From the cell containing the given text, extract its center point as (x, y) coordinate. 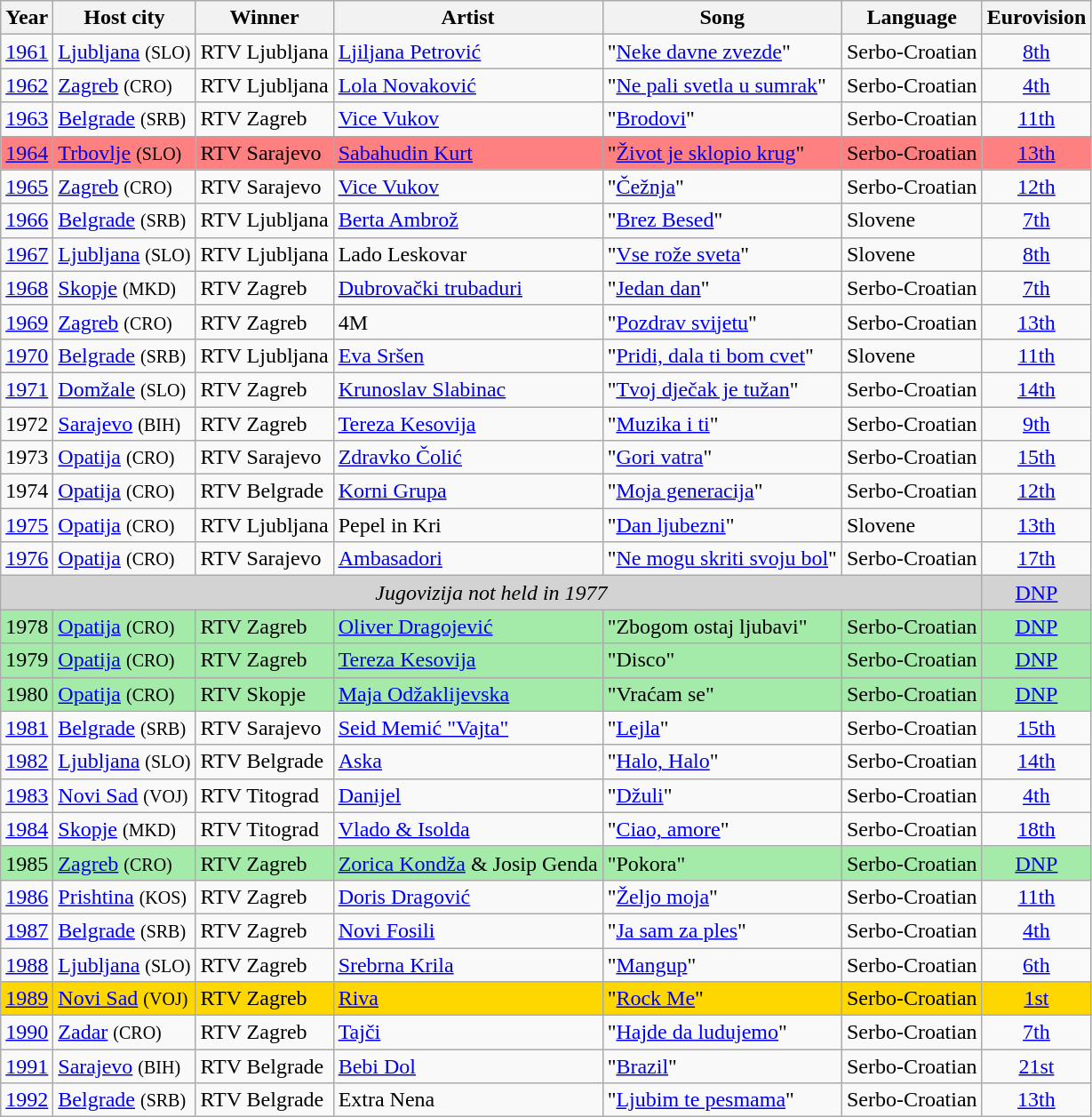
Jugovizija not held in 1977 (491, 593)
1965 (27, 187)
"Disco" (721, 660)
1972 (27, 424)
Zorica Kondža & Josip Genda (467, 863)
Doris Dragović (467, 897)
1963 (27, 119)
"Dan ljubezni" (721, 525)
"Džuli" (721, 795)
Lado Leskovar (467, 254)
Host city (124, 18)
Maja Odžaklijevska (467, 694)
Krunoslav Slabinac (467, 389)
Trbovlje (SLO) (124, 153)
"Zbogom ostaj ljubavi" (721, 626)
Ljiljana Petrović (467, 52)
"Neke davne zvezde" (721, 52)
Seid Memić "Vajta" (467, 728)
"Život je sklopio krug" (721, 153)
Riva (467, 999)
"Jedan dan" (721, 288)
Winner (265, 18)
"Brodovi" (721, 119)
Ambasadori (467, 559)
"Mangup" (721, 964)
1968 (27, 288)
Dubrovački trubaduri (467, 288)
21st (1036, 1066)
1990 (27, 1033)
"Ne pali svetla u sumrak" (721, 85)
"Vse rože sveta" (721, 254)
1961 (27, 52)
1982 (27, 762)
"Halo, Halo" (721, 762)
"Ja sam za ples" (721, 930)
Vlado & Isolda (467, 829)
1986 (27, 897)
1973 (27, 458)
Artist (467, 18)
"Muzika i ti" (721, 424)
Eurovision (1036, 18)
1981 (27, 728)
"Tvoj dječak je tužan" (721, 389)
9th (1036, 424)
"Željo moja" (721, 897)
"Moja generacija" (721, 491)
Eva Sršen (467, 355)
"Gori vatra" (721, 458)
1971 (27, 389)
1970 (27, 355)
1989 (27, 999)
18th (1036, 829)
1992 (27, 1100)
6th (1036, 964)
Song (721, 18)
1991 (27, 1066)
Language (912, 18)
Aska (467, 762)
"Ciao, amore" (721, 829)
1979 (27, 660)
"Pokora" (721, 863)
1987 (27, 930)
Danijel (467, 795)
1976 (27, 559)
Sabahudin Kurt (467, 153)
1980 (27, 694)
"Ljubim te pesmama" (721, 1100)
"Lejla" (721, 728)
Oliver Dragojević (467, 626)
RTV Skopje (265, 694)
1984 (27, 829)
1983 (27, 795)
"Čežnja" (721, 187)
Zadar (CRO) (124, 1033)
Tajči (467, 1033)
"Vraćam se" (721, 694)
1964 (27, 153)
Extra Nena (467, 1100)
1975 (27, 525)
"Brez Besed" (721, 220)
1985 (27, 863)
1978 (27, 626)
"Brazil" (721, 1066)
"Rock Me" (721, 999)
17th (1036, 559)
Prishtina (KOS) (124, 897)
"Hajde da ludujemo" (721, 1033)
1969 (27, 322)
"Pozdrav svijetu" (721, 322)
1974 (27, 491)
Korni Grupa (467, 491)
Year (27, 18)
"Pridi, dala ti bom cvet" (721, 355)
Bebi Dol (467, 1066)
1966 (27, 220)
Novi Fosili (467, 930)
1988 (27, 964)
Srebrna Krila (467, 964)
Lola Novaković (467, 85)
1967 (27, 254)
4M (467, 322)
Domžale (SLO) (124, 389)
Pepel in Kri (467, 525)
Berta Ambrož (467, 220)
1962 (27, 85)
1st (1036, 999)
Zdravko Čolić (467, 458)
"Ne mogu skriti svoju bol" (721, 559)
